Return the [X, Y] coordinate for the center point of the cell that contains the specified text.  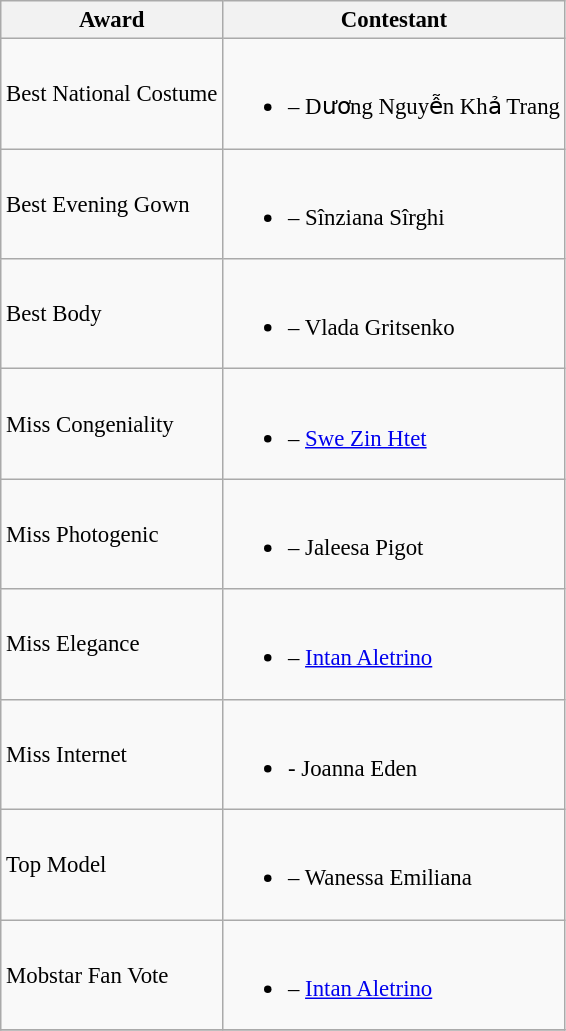
– Sînziana Sîrghi [394, 204]
– Dương Nguyễn Khả Trang [394, 94]
– Wanessa Emiliana [394, 865]
Contestant [394, 20]
Miss Internet [112, 754]
Best Evening Gown [112, 204]
– Swe Zin Htet [394, 424]
Miss Photogenic [112, 534]
- Joanna Eden [394, 754]
Mobstar Fan Vote [112, 975]
Miss Congeniality [112, 424]
– Vlada Gritsenko [394, 314]
Award [112, 20]
Miss Elegance [112, 644]
Best Body [112, 314]
Top Model [112, 865]
Best National Costume [112, 94]
– Jaleesa Pigot [394, 534]
